From the cell containing the given text, extract its center point as (X, Y) coordinate. 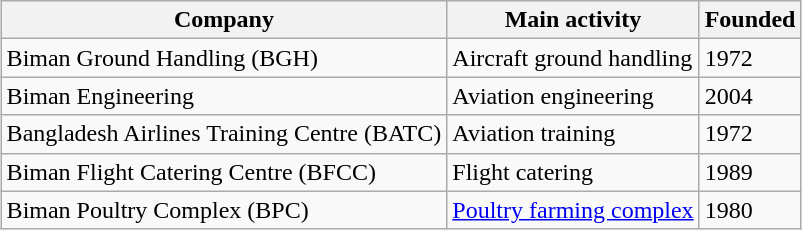
Aviation engineering (573, 96)
Founded (750, 20)
Aviation training (573, 134)
Aircraft ground handling (573, 58)
Biman Flight Catering Centre (BFCC) (224, 172)
Flight catering (573, 172)
Biman Ground Handling (BGH) (224, 58)
Biman Engineering (224, 96)
Bangladesh Airlines Training Centre (BATC) (224, 134)
1989 (750, 172)
1980 (750, 210)
Company (224, 20)
2004 (750, 96)
Main activity (573, 20)
Biman Poultry Complex (BPC) (224, 210)
Poultry farming complex (573, 210)
